Return (X, Y) of the center of cell containing provided text 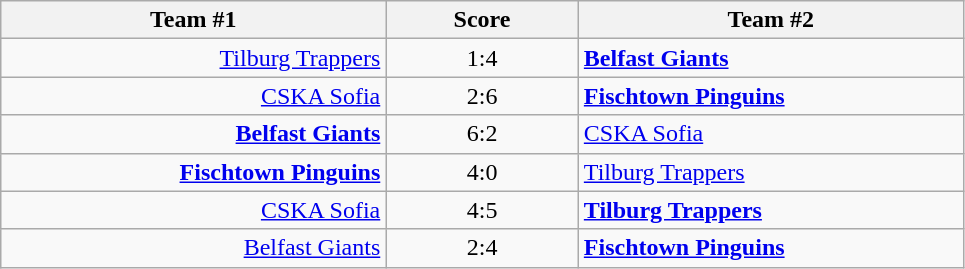
2:6 (482, 96)
1:4 (482, 58)
4:5 (482, 210)
6:2 (482, 134)
2:4 (482, 248)
Score (482, 20)
Team #2 (770, 20)
4:0 (482, 172)
Team #1 (194, 20)
